Return the (X, Y) coordinate for the center point of the cell that contains the specified text.  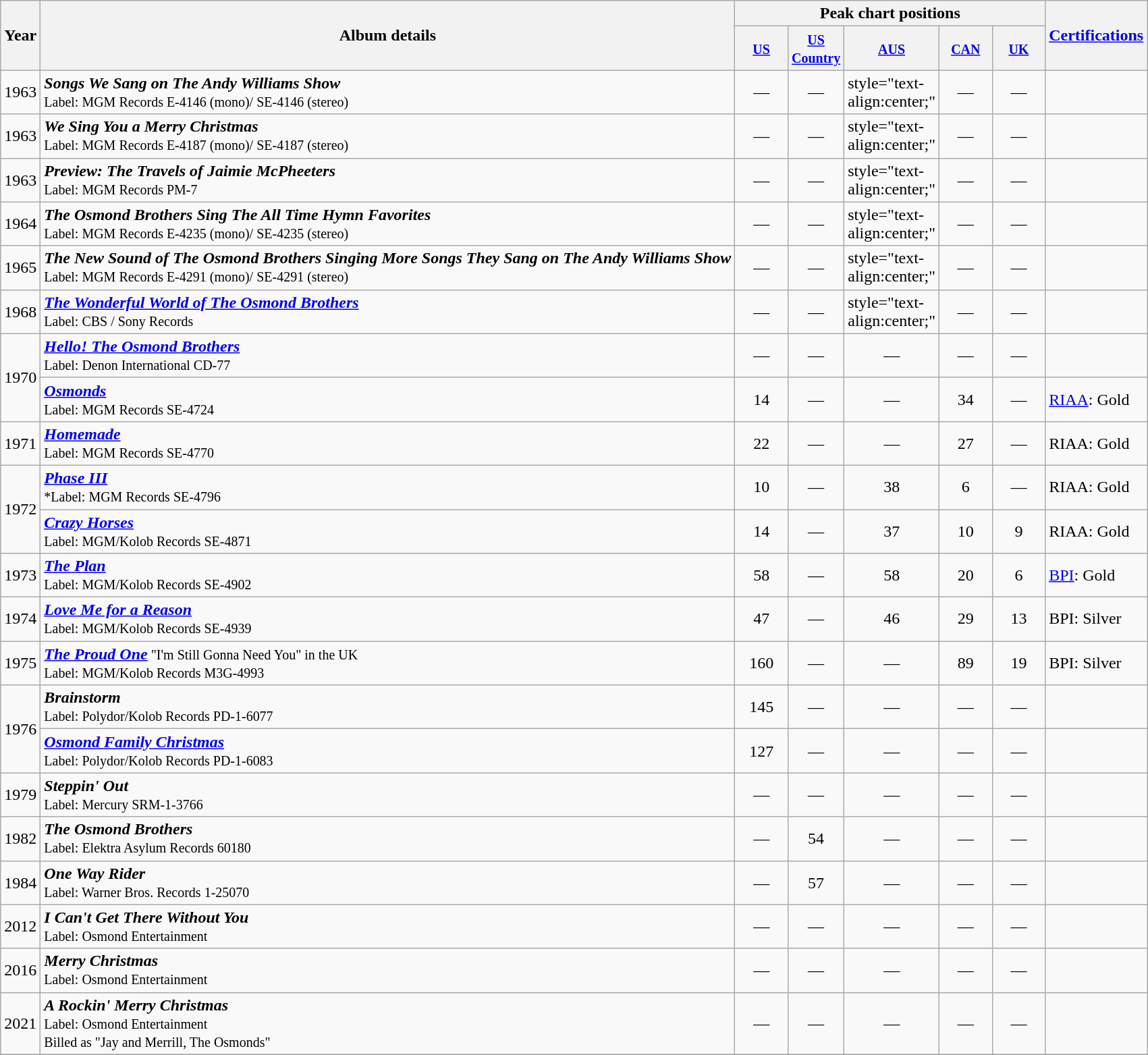
1965 (20, 267)
Crazy HorsesLabel: MGM/Kolob Records SE-4871 (387, 531)
1976 (20, 729)
The PlanLabel: MGM/Kolob Records SE-4902 (387, 575)
1979 (20, 795)
1974 (20, 620)
1964 (20, 224)
47 (761, 620)
46 (892, 620)
Merry ChristmasLabel: Osmond Entertainment (387, 971)
20 (966, 575)
Phase III*Label: MGM Records SE-4796 (387, 487)
The Osmond BrothersLabel: Elektra Asylum Records 60180 (387, 838)
The Proud One "I'm Still Gonna Need You" in the UKLabel: MGM/Kolob Records M3G-4993 (387, 663)
A Rockin' Merry ChristmasLabel: Osmond EntertainmentBilled as "Jay and Merrill, The Osmonds" (387, 1023)
Album details (387, 35)
Preview: The Travels of Jaimie McPheetersLabel: MGM Records PM-7 (387, 180)
Love Me for a ReasonLabel: MGM/Kolob Records SE-4939 (387, 620)
OsmondsLabel: MGM Records SE-4724 (387, 400)
1968 (20, 312)
BPI: Gold (1096, 575)
Peak chart positions (890, 13)
US Country (815, 49)
1984 (20, 883)
1972 (20, 509)
One Way RiderLabel: Warner Bros. Records 1-25070 (387, 883)
160 (761, 663)
29 (966, 620)
CAN (966, 49)
We Sing You a Merry ChristmasLabel: MGM Records E-4187 (mono)/ SE-4187 (stereo) (387, 136)
1973 (20, 575)
13 (1019, 620)
The New Sound of The Osmond Brothers Singing More Songs They Sang on The Andy Williams ShowLabel: MGM Records E-4291 (mono)/ SE-4291 (stereo) (387, 267)
Hello! The Osmond BrothersLabel: Denon International CD-77 (387, 355)
2016 (20, 971)
1970 (20, 377)
27 (966, 443)
The Wonderful World of The Osmond BrothersLabel: CBS / Sony Records (387, 312)
1975 (20, 663)
37 (892, 531)
Certifications (1096, 35)
HomemadeLabel: MGM Records SE-4770 (387, 443)
I Can't Get There Without YouLabel: Osmond Entertainment (387, 926)
1982 (20, 838)
89 (966, 663)
145 (761, 707)
Osmond Family ChristmasLabel: Polydor/Kolob Records PD-1-6083 (387, 751)
57 (815, 883)
54 (815, 838)
Year (20, 35)
9 (1019, 531)
2021 (20, 1023)
US (761, 49)
UK (1019, 49)
Songs We Sang on The Andy Williams ShowLabel: MGM Records E-4146 (mono)/ SE-4146 (stereo) (387, 92)
AUS (892, 49)
19 (1019, 663)
1971 (20, 443)
Steppin' OutLabel: Mercury SRM-1-3766 (387, 795)
127 (761, 751)
BrainstormLabel: Polydor/Kolob Records PD-1-6077 (387, 707)
22 (761, 443)
2012 (20, 926)
34 (966, 400)
The Osmond Brothers Sing The All Time Hymn FavoritesLabel: MGM Records E-4235 (mono)/ SE-4235 (stereo) (387, 224)
38 (892, 487)
